Output the [X, Y] coordinate of the center of the cell containing the given text.  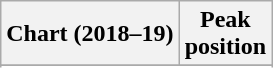
Chart (2018–19) [90, 34]
Peakposition [225, 34]
